Pinpoint the cell where the given text exists, returning its [X, Y] midpoint coordinate. 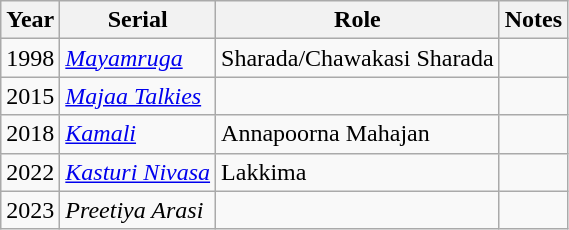
Kasturi Nivasa [138, 172]
Mayamruga [138, 58]
Year [30, 20]
Sharada/Chawakasi Sharada [358, 58]
1998 [30, 58]
Annapoorna Mahajan [358, 134]
Serial [138, 20]
Majaa Talkies [138, 96]
Preetiya Arasi [138, 210]
2022 [30, 172]
2018 [30, 134]
Notes [533, 20]
2015 [30, 96]
2023 [30, 210]
Kamali [138, 134]
Lakkima [358, 172]
Role [358, 20]
